Extract the (x, y) coordinate from the center of the cell holding the provided text.  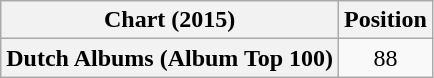
88 (386, 58)
Chart (2015) (170, 20)
Dutch Albums (Album Top 100) (170, 58)
Position (386, 20)
